Output the (X, Y) coordinate of the center of the cell containing the given text.  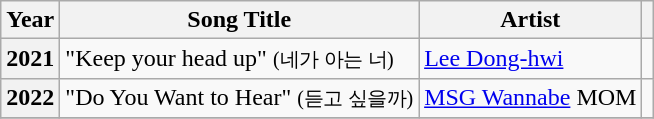
2022 (30, 98)
2021 (30, 59)
"Keep your head up" (네가 아는 너) (240, 59)
Song Title (240, 20)
Artist (530, 20)
"Do You Want to Hear" (듣고 싶을까) (240, 98)
MSG Wannabe MOM (530, 98)
Lee Dong-hwi (530, 59)
Year (30, 20)
